Identify which cell holds the provided text, then report its [X, Y] central coordinate. 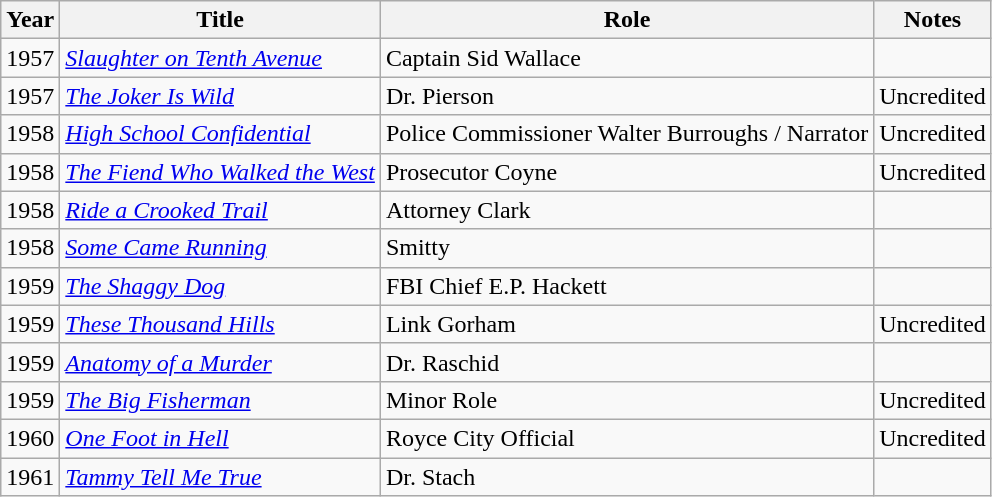
Attorney Clark [626, 210]
Ride a Crooked Trail [220, 210]
The Shaggy Dog [220, 286]
Prosecutor Coyne [626, 172]
Royce City Official [626, 438]
Notes [933, 20]
Some Came Running [220, 248]
Tammy Tell Me True [220, 477]
1960 [30, 438]
1961 [30, 477]
Link Gorham [626, 324]
High School Confidential [220, 134]
Captain Sid Wallace [626, 58]
FBI Chief E.P. Hackett [626, 286]
These Thousand Hills [220, 324]
The Big Fisherman [220, 400]
Anatomy of a Murder [220, 362]
Slaughter on Tenth Avenue [220, 58]
The Joker Is Wild [220, 96]
Year [30, 20]
Dr. Stach [626, 477]
One Foot in Hell [220, 438]
Dr. Pierson [626, 96]
Smitty [626, 248]
Minor Role [626, 400]
Dr. Raschid [626, 362]
Title [220, 20]
Police Commissioner Walter Burroughs / Narrator [626, 134]
The Fiend Who Walked the West [220, 172]
Role [626, 20]
